Capture the cell that displays the provided text and extract its (X, Y) central coordinate. 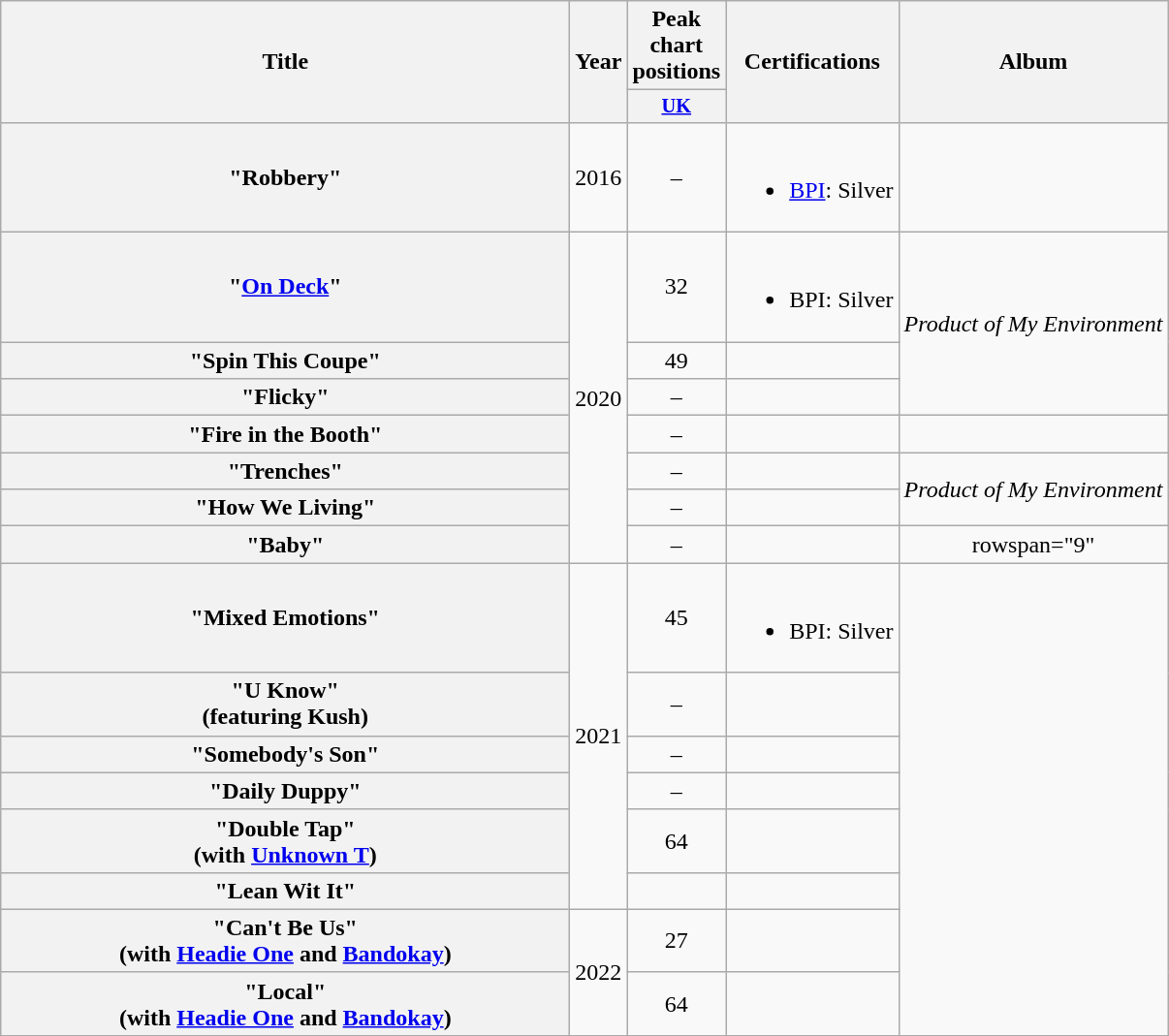
"On Deck" (285, 287)
"How We Living" (285, 508)
"Lean Wit It" (285, 891)
"Robbery" (285, 176)
49 (677, 361)
"Local"(with Headie One and Bandokay) (285, 1004)
rowspan="9" (1033, 545)
Year (599, 62)
"Spin This Coupe" (285, 361)
Title (285, 62)
2016 (599, 176)
"Daily Duppy" (285, 791)
2022 (599, 972)
"U Know"(featuring Kush) (285, 704)
"Somebody's Son" (285, 754)
Peak chart positions (677, 46)
"Flicky" (285, 397)
2021 (599, 737)
Certifications (812, 62)
UK (677, 107)
32 (677, 287)
27 (677, 940)
"Double Tap"(with Unknown T) (285, 841)
"Can't Be Us"(with Headie One and Bandokay) (285, 940)
"Trenches" (285, 471)
"Baby" (285, 545)
"Fire in the Booth" (285, 434)
2020 (599, 397)
"Mixed Emotions" (285, 618)
Album (1033, 62)
45 (677, 618)
